Search for the cell housing the specified text and yield its [X, Y] center coordinate. 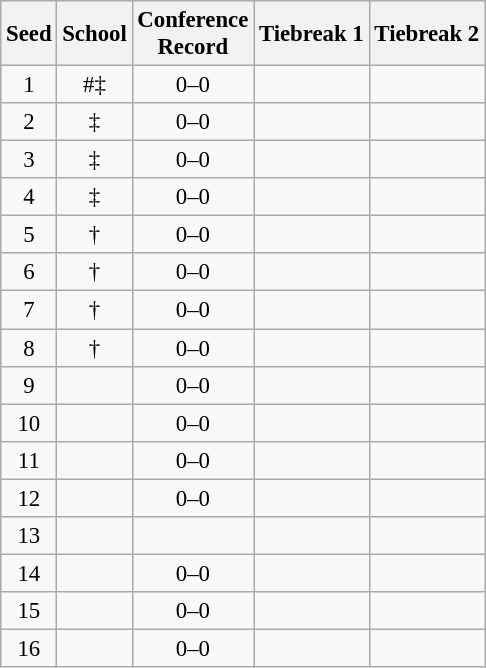
7 [29, 310]
15 [29, 611]
3 [29, 160]
14 [29, 573]
16 [29, 648]
10 [29, 423]
13 [29, 536]
2 [29, 122]
12 [29, 498]
5 [29, 235]
School [94, 34]
Seed [29, 34]
Tiebreak 2 [426, 34]
6 [29, 273]
8 [29, 348]
9 [29, 385]
1 [29, 85]
Tiebreak 1 [312, 34]
#‡ [94, 85]
ConferenceRecord [193, 34]
11 [29, 460]
4 [29, 197]
